Capture the cell that displays the provided text and extract its [X, Y] central coordinate. 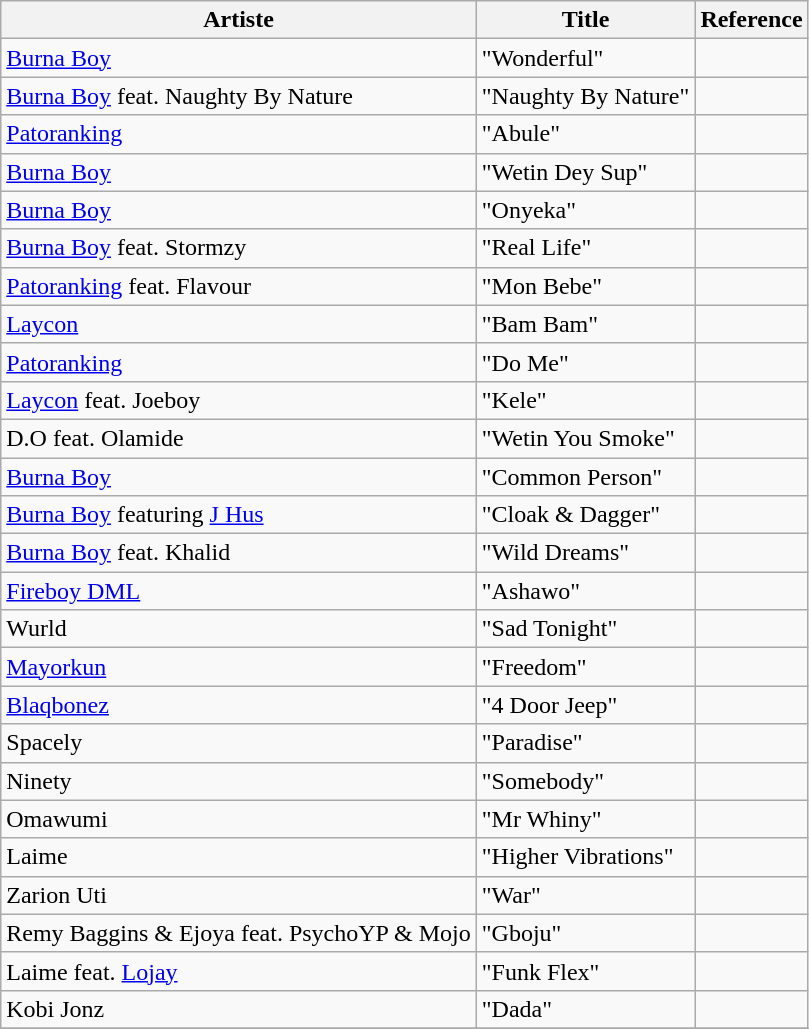
"Onyeka" [586, 210]
"Gboju" [586, 933]
Burna Boy feat. Khalid [238, 553]
Reference [752, 20]
"Sad Tonight" [586, 629]
Spacely [238, 743]
Patoranking feat. Flavour [238, 286]
Kobi Jonz [238, 1009]
Artiste [238, 20]
"Common Person" [586, 477]
"Bam Bam" [586, 324]
Laime [238, 857]
Fireboy DML [238, 591]
"Wetin Dey Sup" [586, 172]
Mayorkun [238, 667]
"Naughty By Nature" [586, 96]
"Wild Dreams" [586, 553]
"Kele" [586, 400]
"Wetin You Smoke" [586, 438]
Burna Boy feat. Stormzy [238, 248]
"Paradise" [586, 743]
Zarion Uti [238, 895]
"Real Life" [586, 248]
"Mon Bebe" [586, 286]
"Wonderful" [586, 58]
Ninety [238, 781]
D.O feat. Olamide [238, 438]
"Ashawo" [586, 591]
"4 Door Jeep" [586, 705]
Laycon [238, 324]
Title [586, 20]
"Do Me" [586, 362]
Remy Baggins & Ejoya feat. PsychoYP & Mojo [238, 933]
Burna Boy featuring J Hus [238, 515]
"War" [586, 895]
Blaqbonez [238, 705]
Laycon feat. Joeboy [238, 400]
"Higher Vibrations" [586, 857]
Omawumi [238, 819]
Wurld [238, 629]
"Mr Whiny" [586, 819]
"Cloak & Dagger" [586, 515]
Burna Boy feat. Naughty By Nature [238, 96]
"Freedom" [586, 667]
"Dada" [586, 1009]
"Funk Flex" [586, 971]
"Somebody" [586, 781]
Laime feat. Lojay [238, 971]
"Abule" [586, 134]
